Pinpoint the cell where the given text exists, returning its (X, Y) midpoint coordinate. 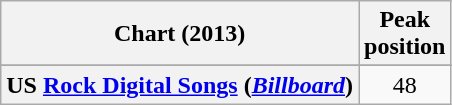
US Rock Digital Songs (Billboard) (180, 85)
Chart (2013) (180, 34)
Peakposition (405, 34)
48 (405, 85)
